Determine the (X, Y) coordinate at the center of the cell enclosing the given text.  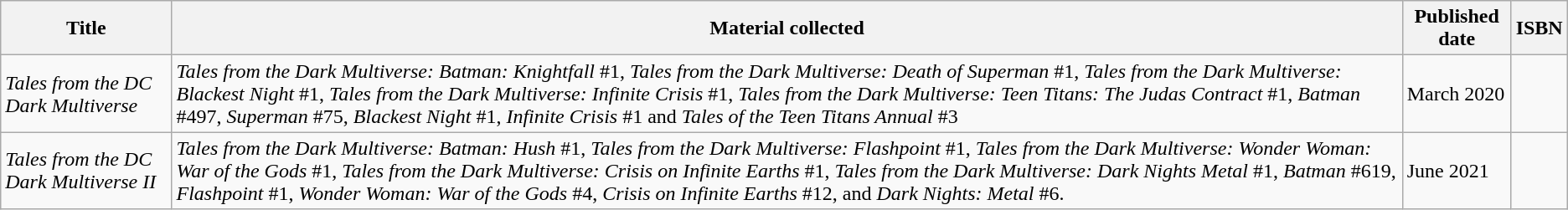
Tales from the DC Dark Multiverse II (86, 171)
Title (86, 28)
March 2020 (1457, 94)
ISBN (1540, 28)
Published date (1457, 28)
Material collected (787, 28)
Tales from the DC Dark Multiverse (86, 94)
June 2021 (1457, 171)
